Identify which cell holds the provided text, then report its (x, y) central coordinate. 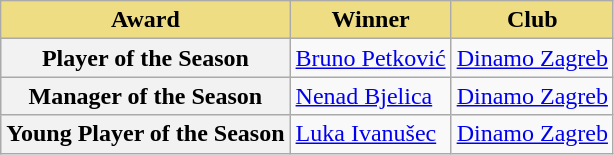
Nenad Bjelica (370, 96)
Player of the Season (146, 58)
Winner (370, 20)
Award (146, 20)
Club (532, 20)
Bruno Petković (370, 58)
Young Player of the Season (146, 134)
Luka Ivanušec (370, 134)
Manager of the Season (146, 96)
